Search for the cell housing the specified text and yield its [x, y] center coordinate. 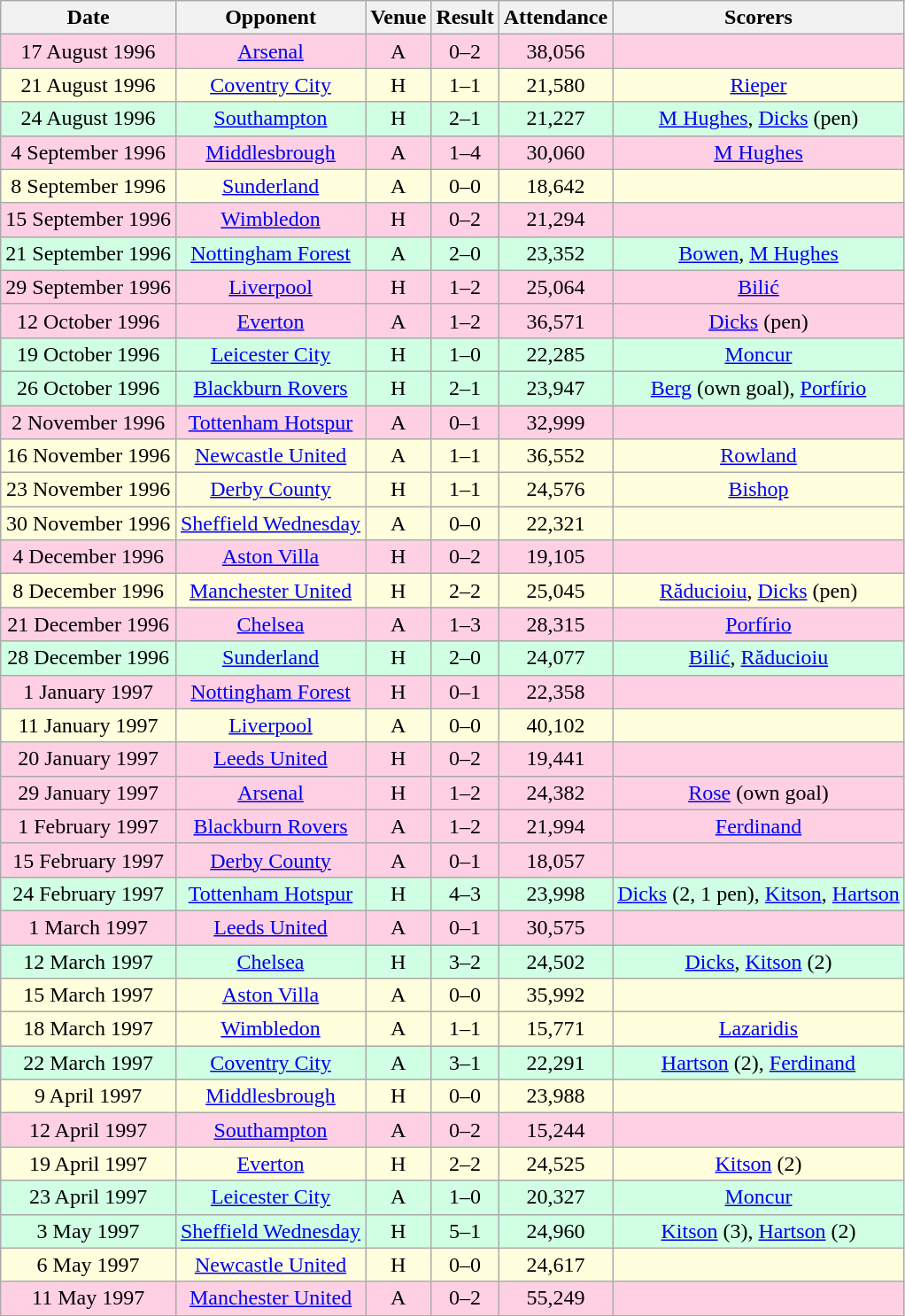
22,285 [555, 354]
36,571 [555, 321]
5–1 [465, 1231]
4–3 [465, 894]
19,441 [555, 759]
Rose (own goal) [759, 793]
Date [89, 18]
35,992 [555, 995]
Bishop [759, 490]
24,502 [555, 961]
11 January 1997 [89, 725]
17 August 1996 [89, 51]
Dicks (2, 1 pen), Kitson, Hartson [759, 894]
21 August 1996 [89, 85]
24,077 [555, 658]
22 March 1997 [89, 1063]
21,227 [555, 119]
24,576 [555, 490]
11 May 1997 [89, 1298]
Kitson (2) [759, 1164]
22,321 [555, 523]
20,327 [555, 1197]
4 December 1996 [89, 557]
Opponent [270, 18]
24,525 [555, 1164]
16 November 1996 [89, 456]
12 April 1997 [89, 1130]
28 December 1996 [89, 658]
15 February 1997 [89, 860]
24 August 1996 [89, 119]
25,045 [555, 591]
24,960 [555, 1231]
29 September 1996 [89, 287]
23,998 [555, 894]
26 October 1996 [89, 388]
28,315 [555, 624]
Bilić, Răducioiu [759, 658]
Rieper [759, 85]
3–2 [465, 961]
21,994 [555, 826]
22,358 [555, 692]
1 March 1997 [89, 927]
Berg (own goal), Porfírio [759, 388]
30,060 [555, 152]
Scorers [759, 18]
2 November 1996 [89, 422]
21,580 [555, 85]
Ferdinand [759, 826]
19,105 [555, 557]
29 January 1997 [89, 793]
18,057 [555, 860]
Venue [398, 18]
23 November 1996 [89, 490]
19 April 1997 [89, 1164]
3–1 [465, 1063]
23,352 [555, 253]
Bowen, M Hughes [759, 253]
Kitson (3), Hartson (2) [759, 1231]
30,575 [555, 927]
M Hughes, Dicks (pen) [759, 119]
18 March 1997 [89, 1029]
8 December 1996 [89, 591]
12 March 1997 [89, 961]
3 May 1997 [89, 1231]
24,617 [555, 1265]
1–4 [465, 152]
4 September 1996 [89, 152]
Dicks (pen) [759, 321]
15 March 1997 [89, 995]
24,382 [555, 793]
24 February 1997 [89, 894]
1 January 1997 [89, 692]
23 April 1997 [89, 1197]
32,999 [555, 422]
15,771 [555, 1029]
23,988 [555, 1096]
Bilić [759, 287]
18,642 [555, 186]
21,294 [555, 220]
40,102 [555, 725]
6 May 1997 [89, 1265]
15 September 1996 [89, 220]
Result [465, 18]
Attendance [555, 18]
Rowland [759, 456]
M Hughes [759, 152]
15,244 [555, 1130]
36,552 [555, 456]
30 November 1996 [89, 523]
12 October 1996 [89, 321]
Dicks, Kitson (2) [759, 961]
1 February 1997 [89, 826]
8 September 1996 [89, 186]
9 April 1997 [89, 1096]
21 September 1996 [89, 253]
20 January 1997 [89, 759]
Lazaridis [759, 1029]
22,291 [555, 1063]
25,064 [555, 287]
Hartson (2), Ferdinand [759, 1063]
Răducioiu, Dicks (pen) [759, 591]
23,947 [555, 388]
19 October 1996 [89, 354]
38,056 [555, 51]
Porfírio [759, 624]
55,249 [555, 1298]
21 December 1996 [89, 624]
1–3 [465, 624]
